Pinpoint the cell where the given text exists, returning its [X, Y] midpoint coordinate. 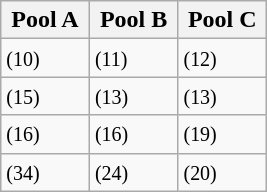
Pool C [222, 20]
(24) [134, 172]
Pool B [134, 20]
(20) [222, 172]
(10) [46, 58]
(11) [134, 58]
(12) [222, 58]
(15) [46, 96]
Pool A [46, 20]
(19) [222, 134]
(34) [46, 172]
